Provide the (X, Y) coordinate of the cell's center where the given text is located.  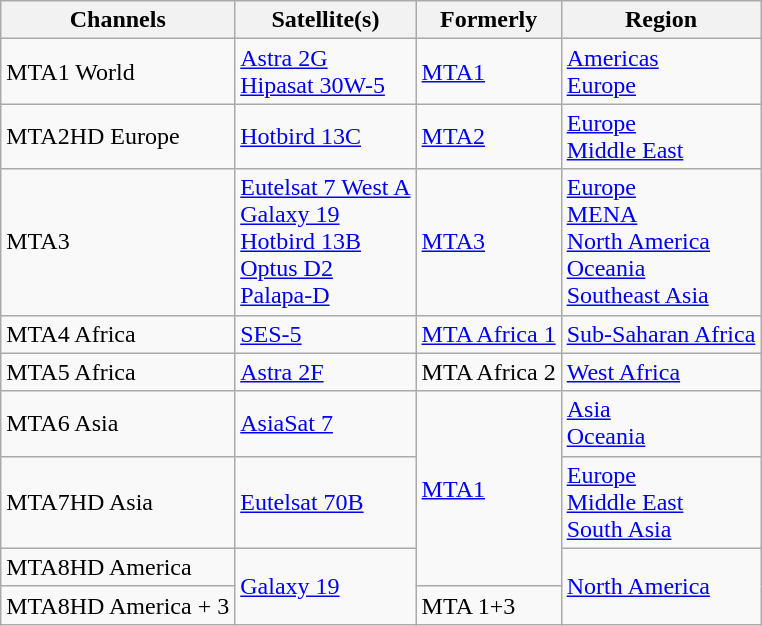
Astra 2F (326, 372)
MTA7HD Asia (118, 502)
Americas Europe (661, 72)
Galaxy 19 (326, 586)
MTA Africa 2 (488, 372)
MTA Africa 1 (488, 334)
Satellite(s) (326, 20)
MTA8HD America + 3 (118, 605)
MTA5 Africa (118, 372)
MTA1 World (118, 72)
MTA4 Africa (118, 334)
Eutelsat 7 West AGalaxy 19 Hotbird 13BOptus D2Palapa-D (326, 242)
EuropeMENANorth AmericaOceaniaSoutheast Asia (661, 242)
SES-5 (326, 334)
MTA2HD Europe (118, 136)
AsiaOceania (661, 424)
MTA2 (488, 136)
MTA 1+3 (488, 605)
Sub-Saharan Africa (661, 334)
West Africa (661, 372)
Region (661, 20)
Channels (118, 20)
Eutelsat 70B (326, 502)
North America (661, 586)
MTA8HD America (118, 567)
Astra 2GHipasat 30W-5 (326, 72)
Hotbird 13C (326, 136)
MTA6 Asia (118, 424)
AsiaSat 7 (326, 424)
EuropeMiddle EastSouth Asia (661, 502)
EuropeMiddle East (661, 136)
Formerly (488, 20)
